Identify which cell holds the provided text, then report its [X, Y] central coordinate. 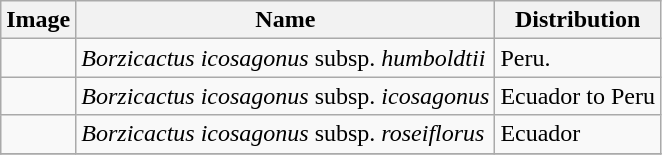
Name [286, 20]
Ecuador to Peru [578, 96]
Borzicactus icosagonus subsp. icosagonus [286, 96]
Peru. [578, 58]
Borzicactus icosagonus subsp. roseiflorus [286, 134]
Ecuador [578, 134]
Distribution [578, 20]
Borzicactus icosagonus subsp. humboldtii [286, 58]
Image [38, 20]
